For the text-containing cell, return its midpoint in (x, y) coordinate format. 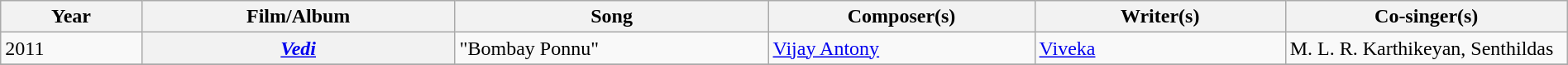
Co-singer(s) (1426, 17)
Year (71, 17)
2011 (71, 48)
Vedi (298, 48)
Writer(s) (1159, 17)
Composer(s) (901, 17)
"Bombay Ponnu" (612, 48)
M. L. R. Karthikeyan, Senthildas (1426, 48)
Viveka (1159, 48)
Vijay Antony (901, 48)
Song (612, 17)
Film/Album (298, 17)
